Provide the [X, Y] coordinate of the cell's center where the given text is located.  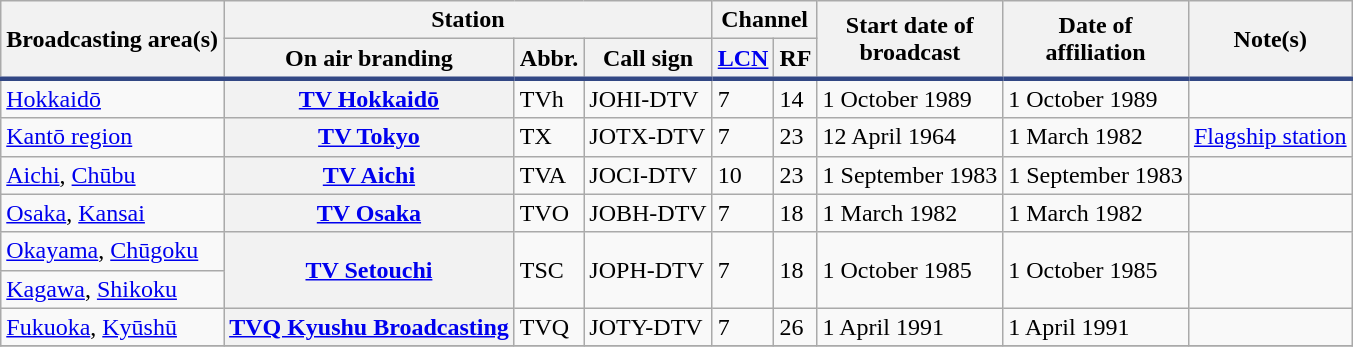
TVQ Kyushu Broadcasting [370, 327]
Fukuoka, Kyūshū [112, 327]
Abbr. [549, 59]
Call sign [648, 59]
JOTX-DTV [648, 137]
JOHI-DTV [648, 98]
TVQ [549, 327]
TV Setouchi [370, 270]
TSC [549, 270]
TVA [549, 175]
JOTY-DTV [648, 327]
TV Osaka [370, 213]
Kagawa, Shikoku [112, 289]
TV Aichi [370, 175]
Station [468, 20]
JOCI-DTV [648, 175]
Broadcasting area(s) [112, 40]
TVO [549, 213]
JOPH-DTV [648, 270]
RF [796, 59]
JOBH-DTV [648, 213]
Date ofaffiliation [1096, 40]
Okayama, Chūgoku [112, 251]
Channel [764, 20]
12 April 1964 [910, 137]
Flagship station [1270, 137]
Aichi, Chūbu [112, 175]
TVh [549, 98]
Kantō region [112, 137]
Osaka, Kansai [112, 213]
14 [796, 98]
TV Tokyo [370, 137]
TV Hokkaidō [370, 98]
Hokkaidō [112, 98]
26 [796, 327]
LCN [743, 59]
10 [743, 175]
TX [549, 137]
Note(s) [1270, 40]
On air branding [370, 59]
Start date ofbroadcast [910, 40]
